Output the [X, Y] coordinate of the center of the cell containing the given text.  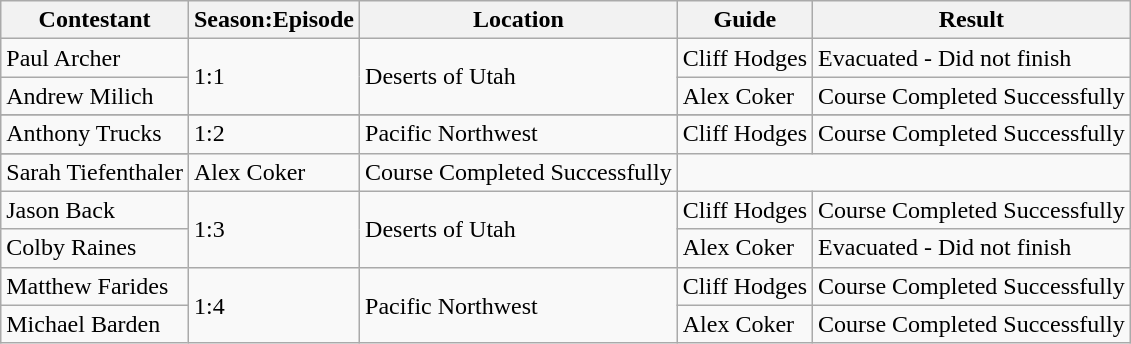
Colby Raines [95, 248]
1:4 [274, 305]
Jason Back [95, 210]
Result [972, 20]
Andrew Milich [95, 96]
Location [519, 20]
Matthew Farides [95, 286]
Contestant [95, 20]
1:3 [274, 229]
Sarah Tiefenthaler [95, 172]
Paul Archer [95, 58]
Michael Barden [95, 324]
Guide [744, 20]
Season:Episode [274, 20]
1:2 [274, 134]
1:1 [274, 77]
Anthony Trucks [95, 134]
